Return (X, Y) of the center of cell containing provided text 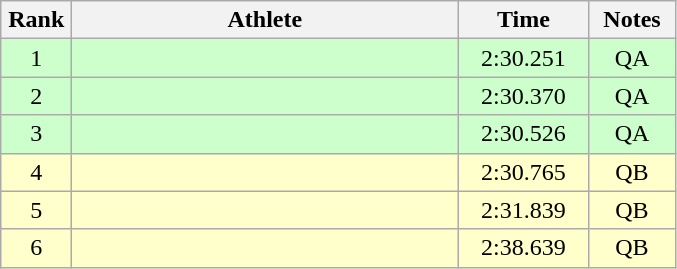
2:30.251 (524, 58)
2 (36, 96)
1 (36, 58)
2:30.526 (524, 134)
5 (36, 210)
3 (36, 134)
Notes (632, 20)
Athlete (265, 20)
2:38.639 (524, 248)
6 (36, 248)
2:30.370 (524, 96)
Rank (36, 20)
4 (36, 172)
2:31.839 (524, 210)
2:30.765 (524, 172)
Time (524, 20)
